Determine the (X, Y) coordinate at the center of the cell enclosing the given text.  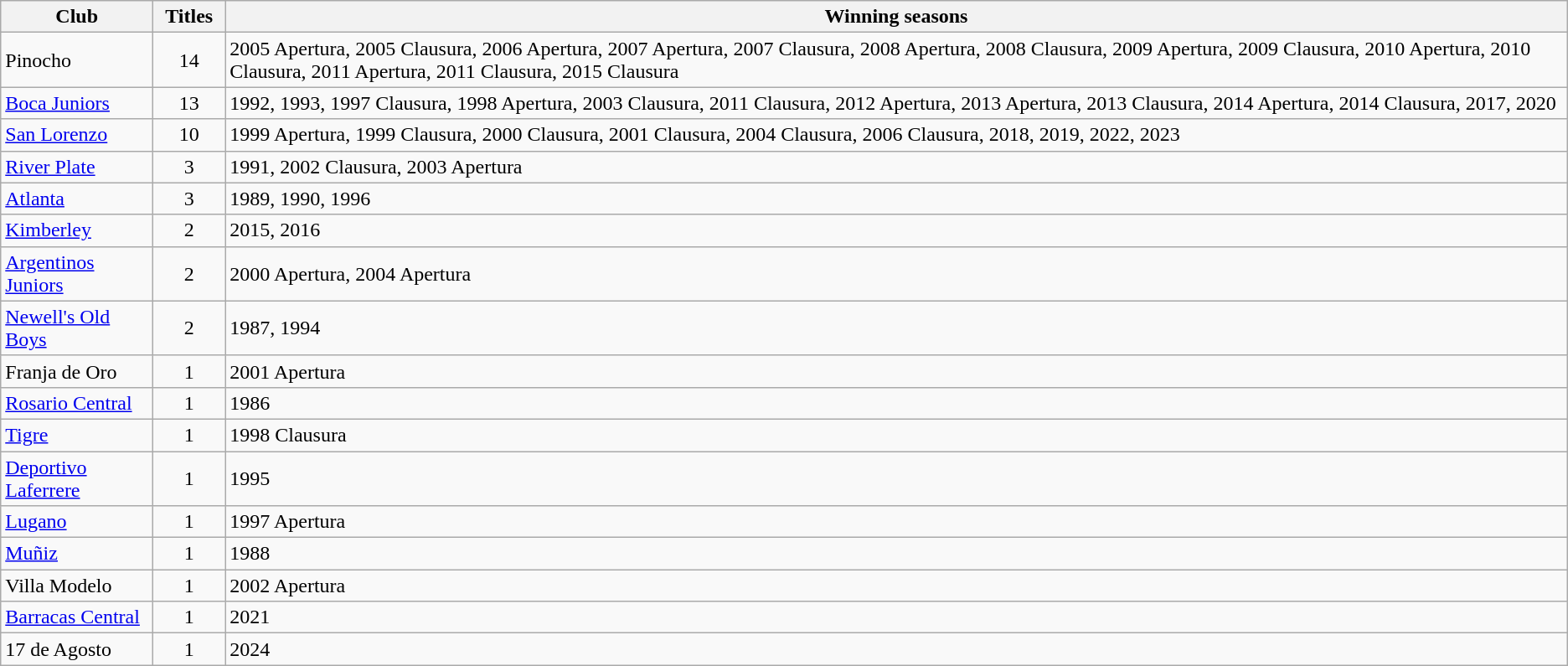
2001 Apertura (896, 371)
2002 Apertura (896, 586)
Franja de Oro (77, 371)
Club (77, 17)
Lugano (77, 522)
2021 (896, 617)
Atlanta (77, 199)
Winning seasons (896, 17)
Muñiz (77, 554)
Kimberley (77, 230)
13 (189, 103)
1988 (896, 554)
Barracas Central (77, 617)
17 de Agosto (77, 649)
Deportivo Laferrere (77, 478)
San Lorenzo (77, 135)
1987, 1994 (896, 328)
Newell's Old Boys (77, 328)
2024 (896, 649)
1998 Clausura (896, 435)
1989, 1990, 1996 (896, 199)
1986 (896, 403)
Titles (189, 17)
2000 Apertura, 2004 Apertura (896, 273)
10 (189, 135)
2015, 2016 (896, 230)
1991, 2002 Clausura, 2003 Apertura (896, 167)
Pinocho (77, 60)
Rosario Central (77, 403)
Boca Juniors (77, 103)
14 (189, 60)
Argentinos Juniors (77, 273)
River Plate (77, 167)
Villa Modelo (77, 586)
1997 Apertura (896, 522)
1999 Apertura, 1999 Clausura, 2000 Clausura, 2001 Clausura, 2004 Clausura, 2006 Clausura, 2018, 2019, 2022, 2023 (896, 135)
Tigre (77, 435)
1995 (896, 478)
